Scan for the cell matching the given text and deliver its [x, y] coordinate at center. 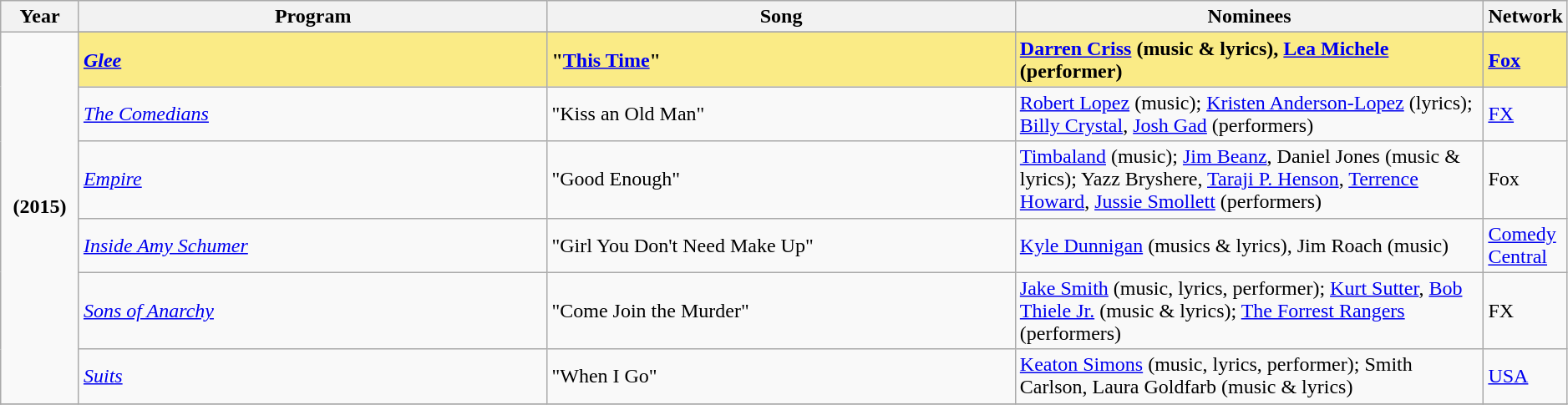
Year [40, 17]
Suits [312, 376]
Glee [312, 60]
Empire [312, 180]
Nominees [1250, 17]
Sons of Anarchy [312, 311]
Program [312, 17]
"Good Enough" [781, 180]
"Kiss an Old Man" [781, 114]
The Comedians [312, 114]
"Girl You Don't Need Make Up" [781, 246]
Network [1525, 17]
Jake Smith (music, lyrics, performer); Kurt Sutter, Bob Thiele Jr. (music & lyrics); The Forrest Rangers (performers) [1250, 311]
Timbaland (music); Jim Beanz, Daniel Jones (music & lyrics); Yazz Bryshere, Taraji P. Henson, Terrence Howard, Jussie Smollett (performers) [1250, 180]
"Come Join the Murder" [781, 311]
USA [1525, 376]
Darren Criss (music & lyrics), Lea Michele (performer) [1250, 60]
(2015) [40, 218]
Kyle Dunnigan (musics & lyrics), Jim Roach (music) [1250, 246]
Keaton Simons (music, lyrics, performer); Smith Carlson, Laura Goldfarb (music & lyrics) [1250, 376]
"When I Go" [781, 376]
Inside Amy Schumer [312, 246]
Song [781, 17]
"This Time" [781, 60]
Comedy Central [1525, 246]
Robert Lopez (music); Kristen Anderson-Lopez (lyrics); Billy Crystal, Josh Gad (performers) [1250, 114]
